Extract the [X, Y] coordinate from the center of the cell holding the provided text.  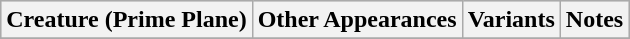
Creature (Prime Plane) [126, 20]
Variants [511, 20]
Other Appearances [357, 20]
Notes [594, 20]
